From the cell containing the given text, extract its center point as (x, y) coordinate. 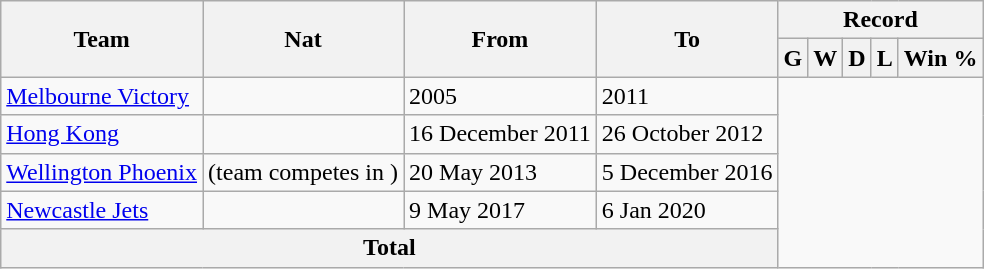
26 October 2012 (687, 134)
From (500, 39)
Wellington Phoenix (102, 172)
Team (102, 39)
20 May 2013 (500, 172)
Hong Kong (102, 134)
6 Jan 2020 (687, 210)
(team competes in ) (304, 172)
2011 (687, 96)
To (687, 39)
Melbourne Victory (102, 96)
Record (880, 20)
Win % (940, 58)
9 May 2017 (500, 210)
2005 (500, 96)
W (826, 58)
L (884, 58)
Total (390, 248)
Nat (304, 39)
5 December 2016 (687, 172)
G (793, 58)
16 December 2011 (500, 134)
Newcastle Jets (102, 210)
D (857, 58)
